Output the [X, Y] coordinate of the center of the cell containing the given text.  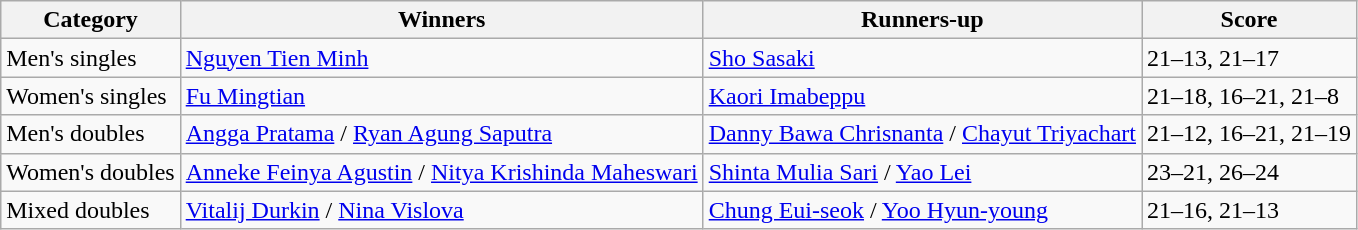
21–16, 21–13 [1250, 210]
Danny Bawa Chrisnanta / Chayut Triyachart [922, 134]
Runners-up [922, 20]
Category [90, 20]
Anneke Feinya Agustin / Nitya Krishinda Maheswari [442, 172]
Shinta Mulia Sari / Yao Lei [922, 172]
21–12, 16–21, 21–19 [1250, 134]
Vitalij Durkin / Nina Vislova [442, 210]
21–18, 16–21, 21–8 [1250, 96]
21–13, 21–17 [1250, 58]
Score [1250, 20]
Sho Sasaki [922, 58]
Kaori Imabeppu [922, 96]
Women's singles [90, 96]
Women's doubles [90, 172]
23–21, 26–24 [1250, 172]
Angga Pratama / Ryan Agung Saputra [442, 134]
Winners [442, 20]
Chung Eui-seok / Yoo Hyun-young [922, 210]
Nguyen Tien Minh [442, 58]
Mixed doubles [90, 210]
Men's doubles [90, 134]
Fu Mingtian [442, 96]
Men's singles [90, 58]
